Detect which cell encompasses the target text, then output its (X, Y) center coordinate. 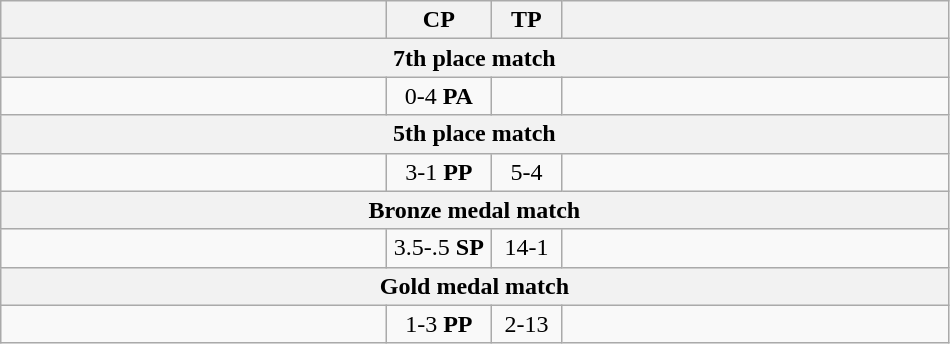
3.5-.5 SP (439, 248)
0-4 PA (439, 96)
2-13 (526, 324)
5-4 (526, 172)
7th place match (474, 58)
5th place match (474, 134)
3-1 PP (439, 172)
1-3 PP (439, 324)
Gold medal match (474, 286)
14-1 (526, 248)
Bronze medal match (474, 210)
TP (526, 20)
CP (439, 20)
